Detect which cell encompasses the target text, then output its (x, y) center coordinate. 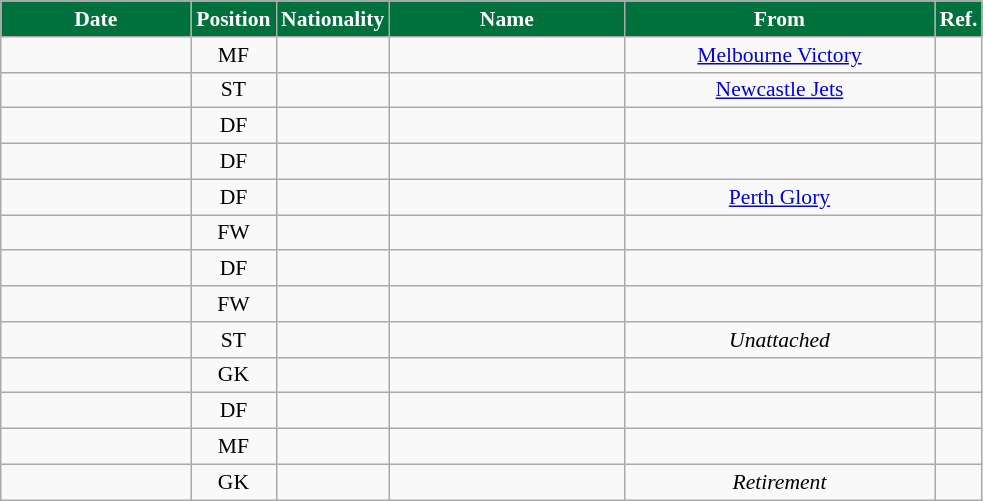
Newcastle Jets (779, 90)
Unattached (779, 340)
Perth Glory (779, 197)
Melbourne Victory (779, 55)
Position (234, 19)
From (779, 19)
Date (96, 19)
Retirement (779, 482)
Ref. (959, 19)
Name (506, 19)
Nationality (332, 19)
